Return (X, Y) of the center of cell containing provided text 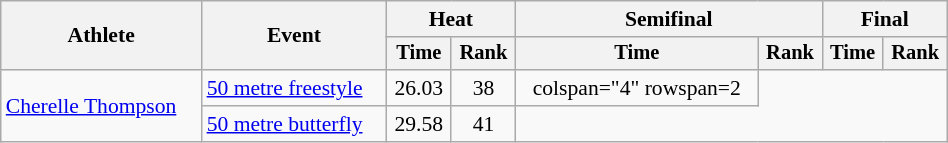
26.03 (418, 88)
41 (483, 124)
Event (294, 36)
38 (483, 88)
colspan="4" rowspan=2 (636, 88)
Heat (450, 19)
Cherelle Thompson (102, 106)
Final (884, 19)
Semifinal (668, 19)
29.58 (418, 124)
50 metre butterfly (294, 124)
Athlete (102, 36)
50 metre freestyle (294, 88)
